From the cell containing the given text, extract its center point as (x, y) coordinate. 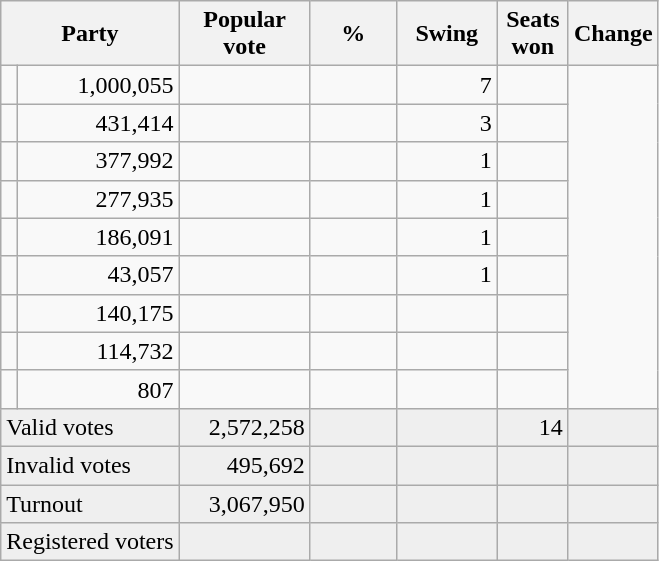
114,732 (98, 351)
277,935 (98, 199)
Seatswon (532, 34)
Party (90, 34)
1,000,055 (98, 85)
495,692 (244, 465)
807 (98, 389)
Popular vote (244, 34)
Registered voters (90, 542)
Change (613, 34)
Valid votes (90, 427)
% (353, 34)
Swing (446, 34)
3,067,950 (244, 503)
2,572,258 (244, 427)
Turnout (90, 503)
431,414 (98, 123)
14 (532, 427)
186,091 (98, 237)
3 (446, 123)
Invalid votes (90, 465)
140,175 (98, 313)
377,992 (98, 161)
43,057 (98, 275)
7 (446, 85)
